Identify which cell holds the provided text, then report its (x, y) central coordinate. 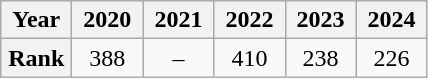
Year (36, 20)
226 (392, 58)
388 (108, 58)
2020 (108, 20)
238 (320, 58)
2021 (178, 20)
410 (250, 58)
– (178, 58)
2022 (250, 20)
2024 (392, 20)
2023 (320, 20)
Rank (36, 58)
